Determine the [x, y] coordinate at the center of the cell enclosing the given text.  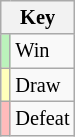
Draw [42, 85]
Key [38, 17]
Defeat [42, 118]
Win [42, 51]
